Capture the cell that displays the provided text and extract its [X, Y] central coordinate. 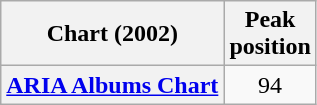
94 [270, 85]
Peakposition [270, 34]
Chart (2002) [112, 34]
ARIA Albums Chart [112, 85]
